Provide the [X, Y] coordinate of the cell's center where the given text is located.  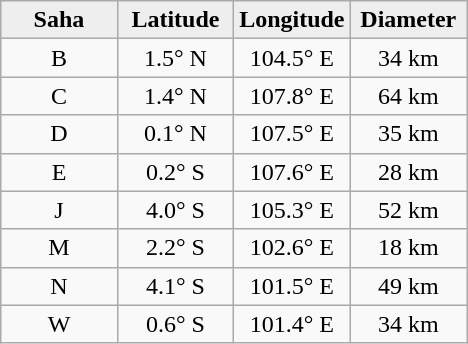
Saha [59, 20]
52 km [408, 210]
107.6° E [292, 172]
4.1° S [175, 286]
64 km [408, 96]
B [59, 58]
105.3° E [292, 210]
101.5° E [292, 286]
0.6° S [175, 324]
0.2° S [175, 172]
28 km [408, 172]
Diameter [408, 20]
1.5° N [175, 58]
49 km [408, 286]
104.5° E [292, 58]
Latitude [175, 20]
E [59, 172]
0.1° N [175, 134]
101.4° E [292, 324]
4.0° S [175, 210]
M [59, 248]
1.4° N [175, 96]
Longitude [292, 20]
107.5° E [292, 134]
C [59, 96]
D [59, 134]
18 km [408, 248]
J [59, 210]
N [59, 286]
W [59, 324]
102.6° E [292, 248]
2.2° S [175, 248]
107.8° E [292, 96]
35 km [408, 134]
